Locate the cell with the specified text and output its [X, Y] center coordinate. 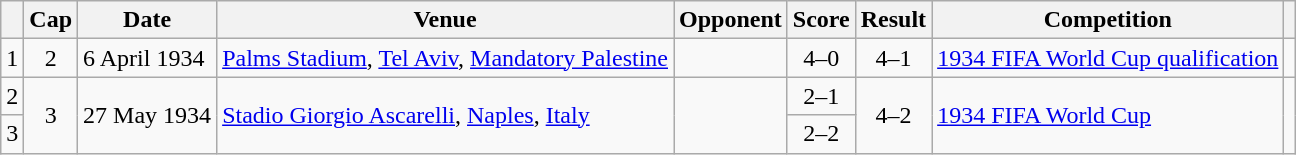
27 May 1934 [148, 115]
Result [893, 20]
Palms Stadium, Tel Aviv, Mandatory Palestine [446, 58]
2–2 [821, 134]
Date [148, 20]
1934 FIFA World Cup qualification [1108, 58]
4–2 [893, 115]
4–1 [893, 58]
Stadio Giorgio Ascarelli, Naples, Italy [446, 115]
Venue [446, 20]
4–0 [821, 58]
Opponent [731, 20]
2–1 [821, 96]
Score [821, 20]
Cap [51, 20]
6 April 1934 [148, 58]
1934 FIFA World Cup [1108, 115]
1 [12, 58]
Competition [1108, 20]
